Pinpoint the cell where the given text exists, returning its [X, Y] midpoint coordinate. 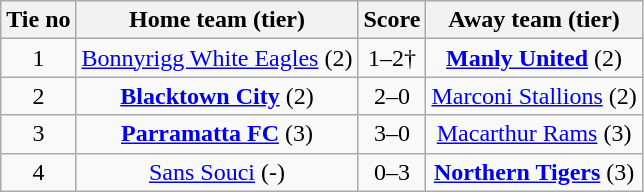
Parramatta FC (3) [217, 134]
Macarthur Rams (3) [534, 134]
Sans Souci (-) [217, 172]
1 [38, 58]
2–0 [392, 96]
2 [38, 96]
Away team (tier) [534, 20]
Tie no [38, 20]
3–0 [392, 134]
1–2† [392, 58]
0–3 [392, 172]
Home team (tier) [217, 20]
Bonnyrigg White Eagles (2) [217, 58]
Manly United (2) [534, 58]
3 [38, 134]
Blacktown City (2) [217, 96]
4 [38, 172]
Marconi Stallions (2) [534, 96]
Northern Tigers (3) [534, 172]
Score [392, 20]
